Capture the cell that displays the provided text and extract its (X, Y) central coordinate. 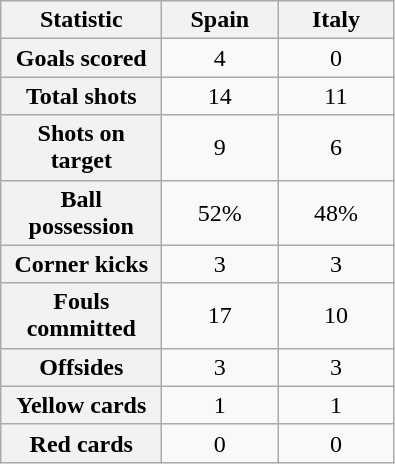
17 (220, 316)
Spain (220, 20)
10 (336, 316)
Ball possession (82, 212)
9 (220, 148)
Total shots (82, 96)
Italy (336, 20)
Shots on target (82, 148)
Offsides (82, 367)
4 (220, 58)
Yellow cards (82, 405)
52% (220, 212)
Corner kicks (82, 264)
6 (336, 148)
11 (336, 96)
Goals scored (82, 58)
Red cards (82, 443)
Statistic (82, 20)
Fouls committed (82, 316)
48% (336, 212)
14 (220, 96)
